Identify which cell holds the provided text, then report its (x, y) central coordinate. 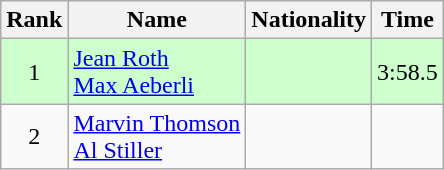
Time (408, 20)
Jean RothMax Aeberli (157, 72)
2 (34, 136)
3:58.5 (408, 72)
1 (34, 72)
Nationality (309, 20)
Rank (34, 20)
Name (157, 20)
Marvin ThomsonAl Stiller (157, 136)
